Locate the cell with the specified text and output its [x, y] center coordinate. 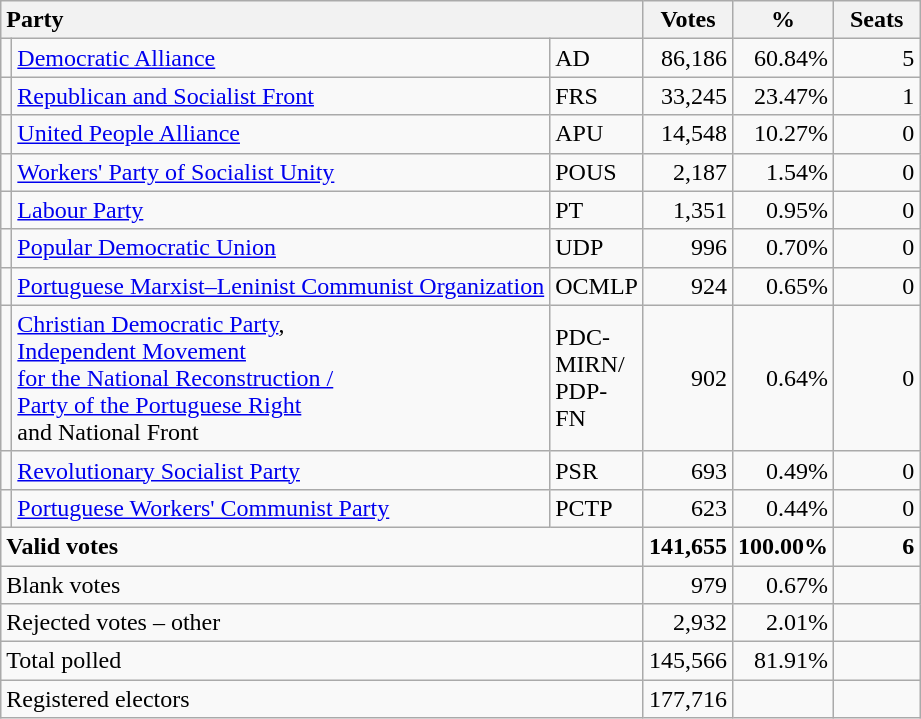
0.65% [784, 286]
623 [688, 508]
177,716 [688, 699]
PT [597, 210]
Seats [877, 20]
APU [597, 134]
Valid votes [322, 546]
Democratic Alliance [281, 58]
Popular Democratic Union [281, 248]
Rejected votes – other [322, 623]
23.47% [784, 96]
6 [877, 546]
FRS [597, 96]
2.01% [784, 623]
Total polled [322, 661]
979 [688, 585]
5 [877, 58]
996 [688, 248]
1.54% [784, 172]
924 [688, 286]
693 [688, 470]
Registered electors [322, 699]
0.44% [784, 508]
0.49% [784, 470]
100.00% [784, 546]
145,566 [688, 661]
% [784, 20]
POUS [597, 172]
Workers' Party of Socialist Unity [281, 172]
AD [597, 58]
PCTP [597, 508]
1,351 [688, 210]
902 [688, 378]
14,548 [688, 134]
Portuguese Workers' Communist Party [281, 508]
Revolutionary Socialist Party [281, 470]
60.84% [784, 58]
0.64% [784, 378]
1 [877, 96]
0.67% [784, 585]
Votes [688, 20]
33,245 [688, 96]
2,932 [688, 623]
Party [322, 20]
Christian Democratic Party,Independent Movementfor the National Reconstruction /Party of the Portuguese Rightand National Front [281, 378]
UDP [597, 248]
United People Alliance [281, 134]
Portuguese Marxist–Leninist Communist Organization [281, 286]
PSR [597, 470]
0.70% [784, 248]
0.95% [784, 210]
OCMLP [597, 286]
Republican and Socialist Front [281, 96]
2,187 [688, 172]
Labour Party [281, 210]
10.27% [784, 134]
141,655 [688, 546]
81.91% [784, 661]
PDC-MIRN/PDP-FN [597, 378]
86,186 [688, 58]
Blank votes [322, 585]
